From the cell containing the given text, extract its center point as [X, Y] coordinate. 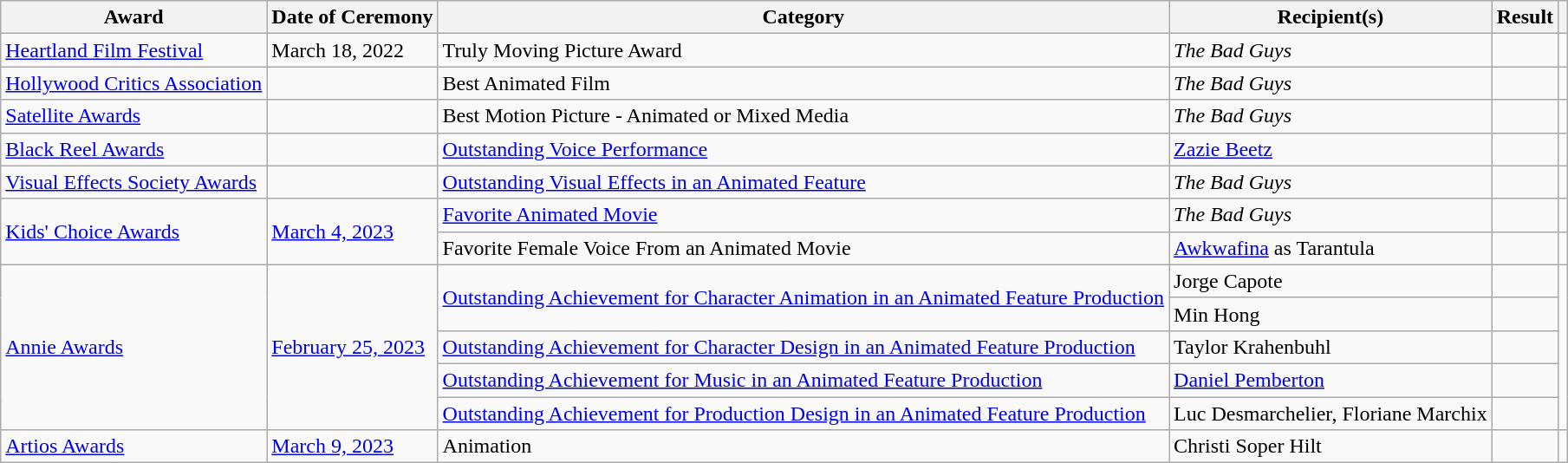
Annie Awards [133, 347]
Awkwafina as Tarantula [1331, 248]
March 18, 2022 [352, 50]
March 4, 2023 [352, 231]
Animation [804, 447]
Daniel Pemberton [1331, 380]
Black Reel Awards [133, 149]
Outstanding Achievement for Production Design in an Animated Feature Production [804, 414]
Heartland Film Festival [133, 50]
Kids' Choice Awards [133, 231]
Category [804, 17]
Outstanding Achievement for Character Design in an Animated Feature Production [804, 347]
Best Motion Picture - Animated or Mixed Media [804, 116]
Taylor Krahenbuhl [1331, 347]
Artios Awards [133, 447]
Outstanding Voice Performance [804, 149]
Min Hong [1331, 314]
Date of Ceremony [352, 17]
Luc Desmarchelier, Floriane Marchix [1331, 414]
Hollywood Critics Association [133, 83]
Best Animated Film [804, 83]
February 25, 2023 [352, 347]
Recipient(s) [1331, 17]
Outstanding Achievement for Character Animation in an Animated Feature Production [804, 297]
Truly Moving Picture Award [804, 50]
Result [1525, 17]
March 9, 2023 [352, 447]
Award [133, 17]
Outstanding Visual Effects in an Animated Feature [804, 182]
Jorge Capote [1331, 281]
Outstanding Achievement for Music in an Animated Feature Production [804, 380]
Satellite Awards [133, 116]
Favorite Animated Movie [804, 215]
Favorite Female Voice From an Animated Movie [804, 248]
Visual Effects Society Awards [133, 182]
Christi Soper Hilt [1331, 447]
Zazie Beetz [1331, 149]
